Determine the (x, y) coordinate at the center of the cell enclosing the given text.  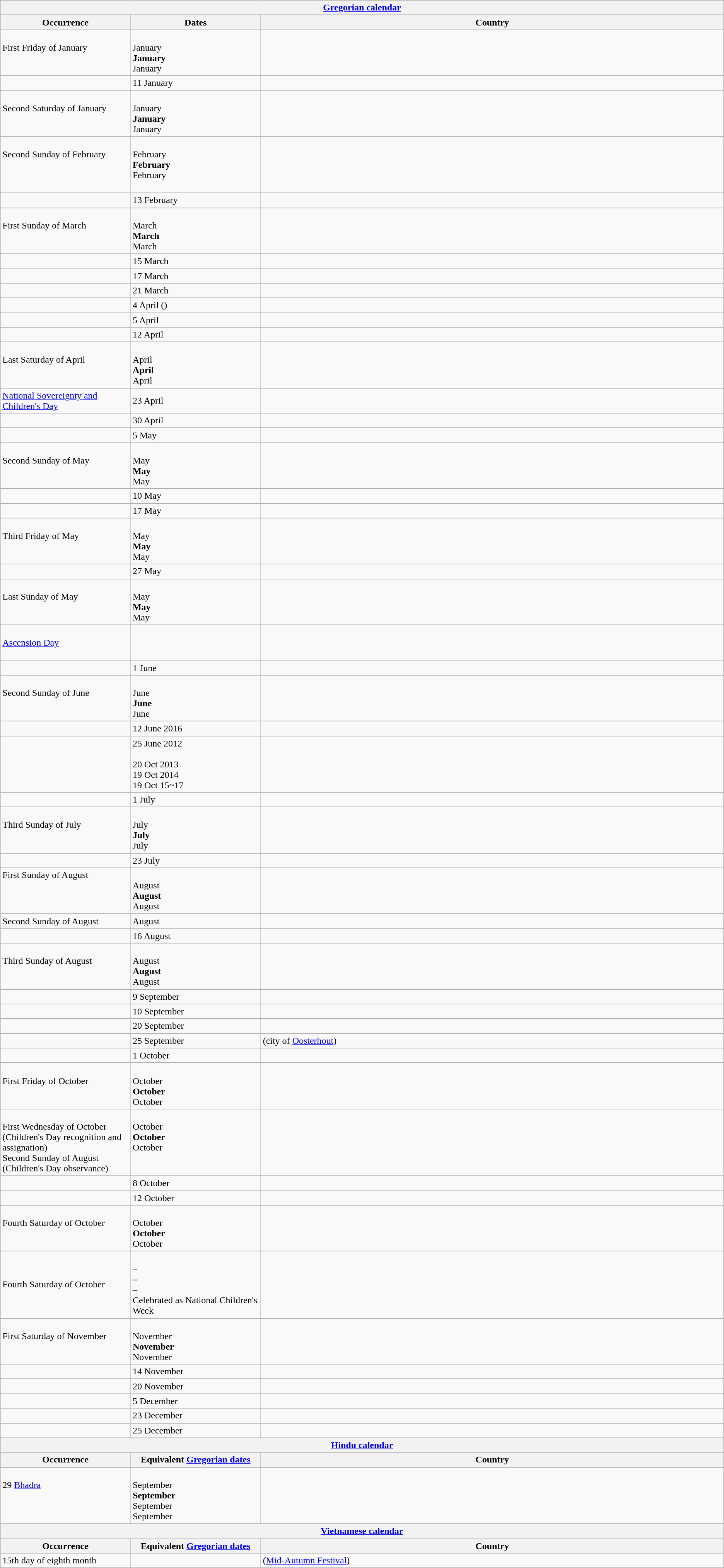
15th day of eighth month (66, 1560)
Dates (196, 22)
16 August (196, 936)
20 September (196, 1026)
27 May (196, 571)
Second Sunday of May (66, 465)
23 July (196, 861)
July July July (196, 830)
5 April (196, 320)
1 July (196, 800)
15 March (196, 261)
Gregorian calendar (362, 8)
March March March (196, 230)
25 June 201220 Oct 2013 19 Oct 2014 19 Oct 15~17 (196, 764)
5 December (196, 1401)
25 December (196, 1430)
First Friday of October (66, 1086)
June June June (196, 698)
23 December (196, 1416)
First Sunday of August (66, 891)
Hindu calendar (362, 1445)
5 May (196, 435)
Second Sunday of February (66, 165)
23 April (196, 401)
20 November (196, 1386)
1 October (196, 1055)
Last Sunday of May (66, 602)
– – – Celebrated as National Children's Week (196, 1285)
November November November (196, 1341)
30 April (196, 421)
14 November (196, 1372)
8 October (196, 1183)
Second Saturday of January (66, 114)
September September September September (196, 1495)
(city of Oosterhout) (492, 1041)
Second Sunday of June (66, 698)
17 March (196, 276)
Second Sunday of August (66, 921)
Third Friday of May (66, 541)
9 September (196, 997)
First Sunday of March (66, 230)
April April April (196, 365)
1 June (196, 668)
4 April () (196, 305)
Last Saturday of April (66, 365)
13 February (196, 200)
10 May (196, 496)
Third Sunday of July (66, 830)
(Mid-Autumn Festival) (492, 1560)
17 May (196, 511)
12 October (196, 1198)
21 March (196, 290)
First Saturday of November (66, 1341)
August (196, 921)
First Wednesday of October (Children's Day recognition and assignation) Second Sunday of August (Children's Day observance) (66, 1142)
12 April (196, 335)
February February February (196, 165)
11 January (196, 83)
10 September (196, 1011)
12 June 2016 (196, 728)
First Friday of January (66, 53)
29 Bhadra (66, 1495)
National Sovereignty and Children's Day (66, 401)
Ascension Day (66, 643)
Third Sunday of August (66, 966)
25 September (196, 1041)
Vietnamese calendar (362, 1531)
